Detect which cell encompasses the target text, then output its [x, y] center coordinate. 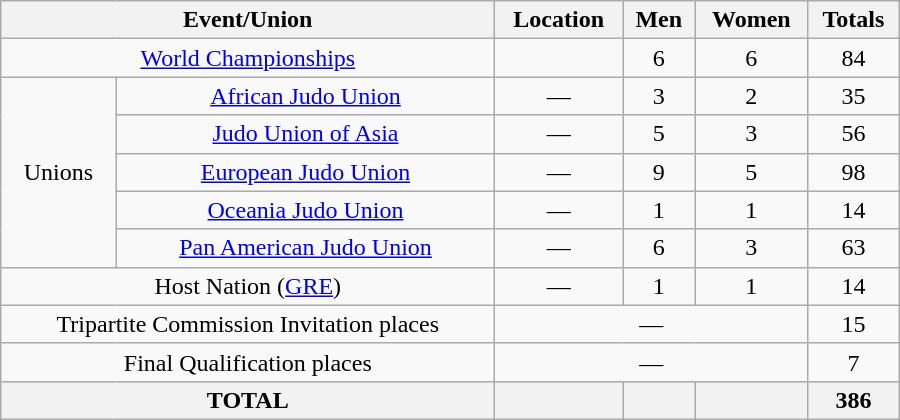
Oceania Judo Union [306, 210]
Totals [854, 20]
84 [854, 58]
Location [559, 20]
TOTAL [248, 400]
World Championships [248, 58]
Host Nation (GRE) [248, 286]
African Judo Union [306, 96]
Pan American Judo Union [306, 248]
Unions [58, 172]
Tripartite Commission Invitation places [248, 324]
56 [854, 134]
35 [854, 96]
63 [854, 248]
European Judo Union [306, 172]
Judo Union of Asia [306, 134]
98 [854, 172]
386 [854, 400]
Event/Union [248, 20]
Men [659, 20]
Women [752, 20]
9 [659, 172]
15 [854, 324]
2 [752, 96]
Final Qualification places [248, 362]
7 [854, 362]
